Pinpoint the cell where the given text exists, returning its (x, y) midpoint coordinate. 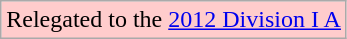
Relegated to the 2012 Division I A (174, 20)
